Determine the [X, Y] coordinate at the center of the cell enclosing the given text.  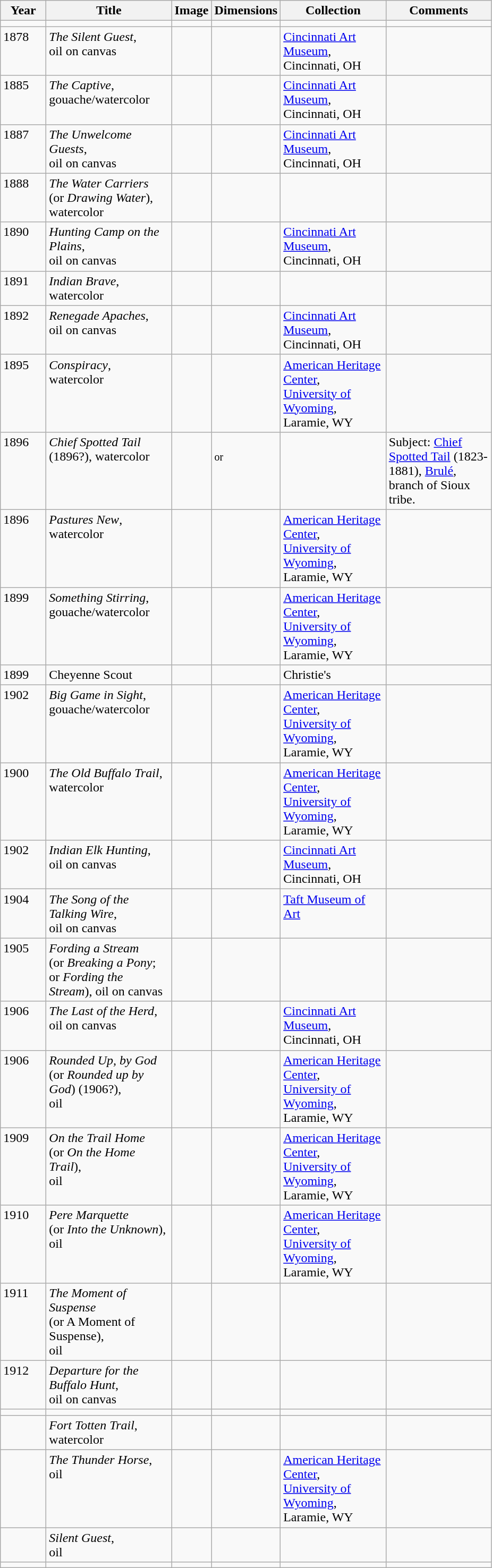
Collection [334, 11]
Big Game in Sight,gouache/watercolor [109, 724]
Cheyenne Scout [109, 675]
Pastures New,watercolor [109, 548]
Chief Spotted Tail(1896?), watercolor [109, 471]
The Old Buffalo Trail,watercolor [109, 802]
1892 [23, 330]
1910 [23, 1244]
Departure for the Buffalo Hunt,oil on canvas [109, 1385]
Indian Brave,watercolor [109, 288]
Title [109, 11]
1912 [23, 1385]
Renegade Apaches,oil on canvas [109, 330]
or [246, 471]
Indian Elk Hunting,oil on canvas [109, 865]
Pere Marquette(or Into the Unknown),oil [109, 1244]
Dimensions [246, 11]
1895 [23, 393]
1888 [23, 198]
The Thunder Horse,oil [109, 1488]
1900 [23, 802]
1909 [23, 1166]
The Last of the Herd,oil on canvas [109, 1026]
The Captive,gouache/watercolor [109, 100]
The Silent Guest,oil on canvas [109, 51]
1891 [23, 288]
Taft Museum of Art [334, 914]
Silent Guest,oil [109, 1545]
Conspiracy,watercolor [109, 393]
Image [191, 11]
Hunting Camp on the Plains,oil on canvas [109, 246]
Rounded Up, by God(or Rounded up by God) (1906?),oil [109, 1089]
1887 [23, 149]
Something Stirring,gouache/watercolor [109, 626]
1878 [23, 51]
1911 [23, 1322]
Fort Totten Trail,watercolor [109, 1432]
The Water Carriers(or Drawing Water),watercolor [109, 198]
Fording a Stream(or Breaking a Pony;or Fording the Stream), oil on canvas [109, 970]
Subject: Chief Spotted Tail (1823-1881), Brulé, branch of Sioux tribe. [439, 471]
Year [23, 11]
The Unwelcome Guests,oil on canvas [109, 149]
On the Trail Home(or On the Home Trail),oil [109, 1166]
1885 [23, 100]
Comments [439, 11]
1890 [23, 246]
The Moment of Suspense(or A Moment of Suspense),oil [109, 1322]
The Song of the Talking Wire,oil on canvas [109, 914]
1905 [23, 970]
Christie's [334, 675]
1904 [23, 914]
